Provide the [X, Y] coordinate of the cell's center where the given text is located.  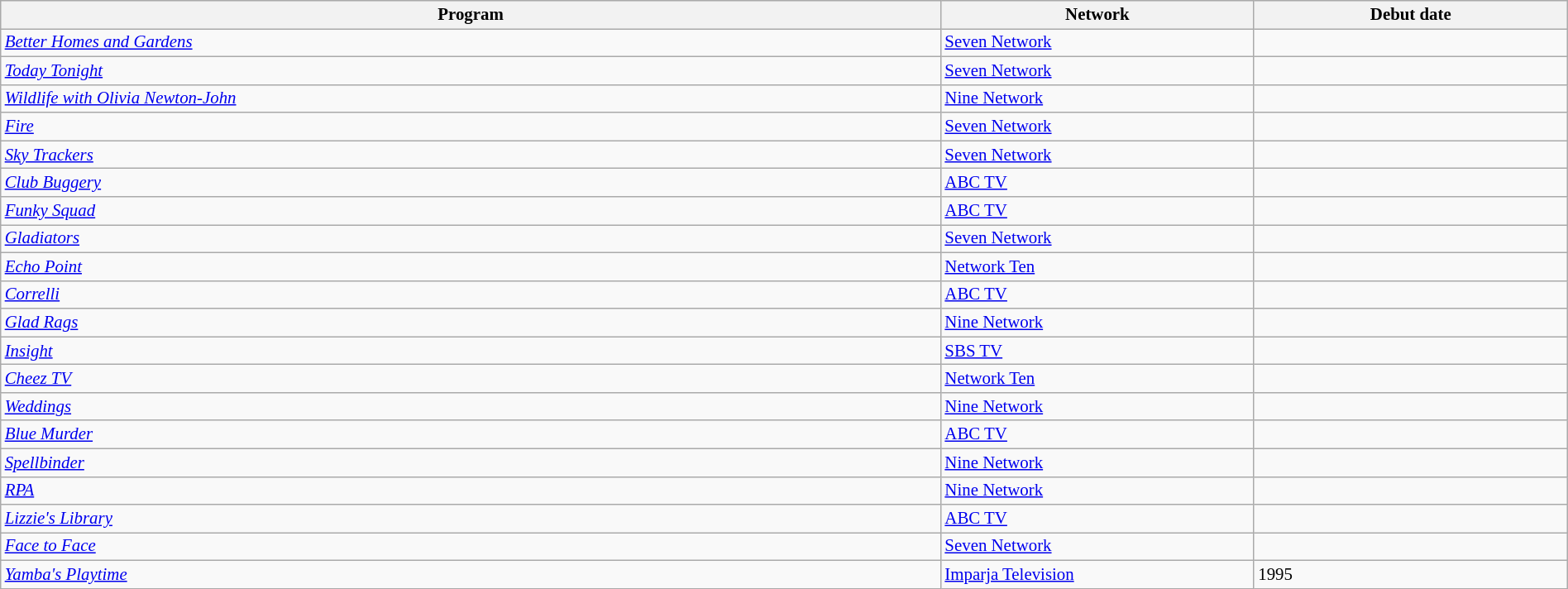
Lizzie's Library [471, 519]
Echo Point [471, 266]
Wildlife with Olivia Newton-John [471, 98]
1995 [1411, 575]
Glad Rags [471, 323]
Sky Trackers [471, 155]
Network [1097, 15]
SBS TV [1097, 351]
RPA [471, 491]
Cheez TV [471, 379]
Face to Face [471, 547]
Debut date [1411, 15]
Club Buggery [471, 183]
Program [471, 15]
Imparja Television [1097, 575]
Today Tonight [471, 70]
Correlli [471, 294]
Spellbinder [471, 462]
Insight [471, 351]
Better Homes and Gardens [471, 42]
Yamba's Playtime [471, 575]
Gladiators [471, 238]
Weddings [471, 406]
Fire [471, 127]
Funky Squad [471, 211]
Blue Murder [471, 434]
